Pinpoint the cell where the given text exists, returning its [x, y] midpoint coordinate. 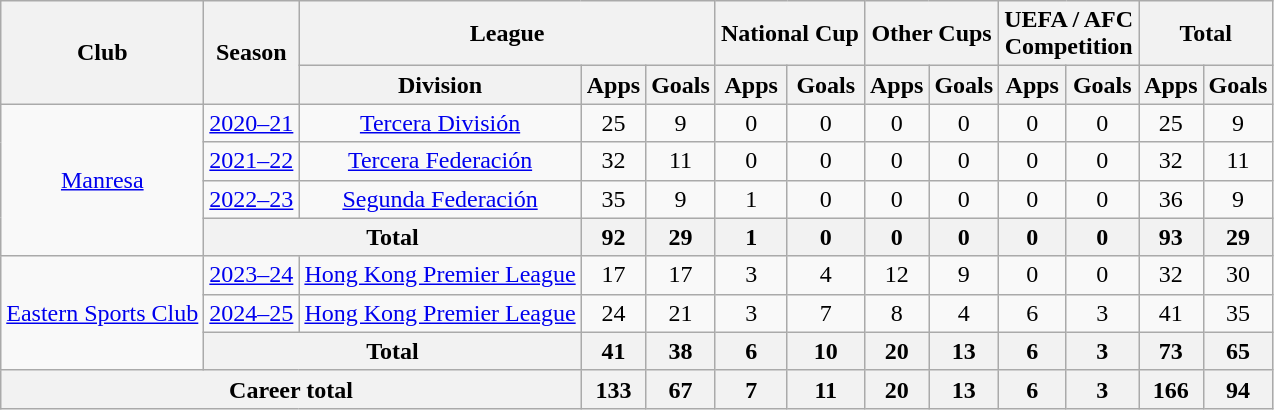
Segunda Federación [440, 199]
8 [896, 313]
2024–25 [252, 313]
National Cup [790, 34]
36 [1171, 199]
Career total [291, 389]
2020–21 [252, 123]
Division [440, 85]
10 [826, 351]
24 [613, 313]
166 [1171, 389]
12 [896, 275]
67 [681, 389]
Other Cups [931, 34]
Manresa [102, 180]
Club [102, 52]
2021–22 [252, 161]
2022–23 [252, 199]
2023–24 [252, 275]
65 [1238, 351]
Tercera Federación [440, 161]
UEFA / AFC Competition [1069, 34]
Eastern Sports Club [102, 313]
93 [1171, 237]
30 [1238, 275]
94 [1238, 389]
133 [613, 389]
38 [681, 351]
92 [613, 237]
League [508, 34]
21 [681, 313]
Season [252, 52]
73 [1171, 351]
Tercera División [440, 123]
